Pinpoint the cell where the given text exists, returning its (x, y) midpoint coordinate. 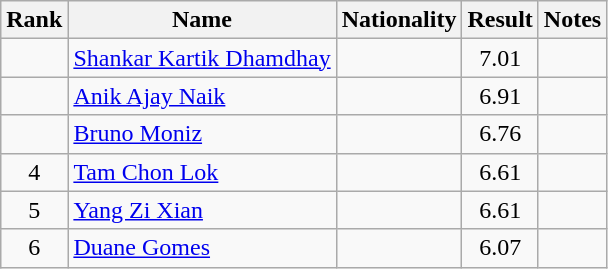
Shankar Kartik Dhamdhay (202, 58)
Name (202, 20)
Yang Zi Xian (202, 210)
Tam Chon Lok (202, 172)
Duane Gomes (202, 248)
6.91 (500, 96)
Notes (572, 20)
7.01 (500, 58)
Result (500, 20)
Nationality (399, 20)
Anik Ajay Naik (202, 96)
5 (34, 210)
6.76 (500, 134)
Bruno Moniz (202, 134)
6.07 (500, 248)
4 (34, 172)
6 (34, 248)
Rank (34, 20)
